Determine the (X, Y) coordinate at the center of the cell enclosing the given text.  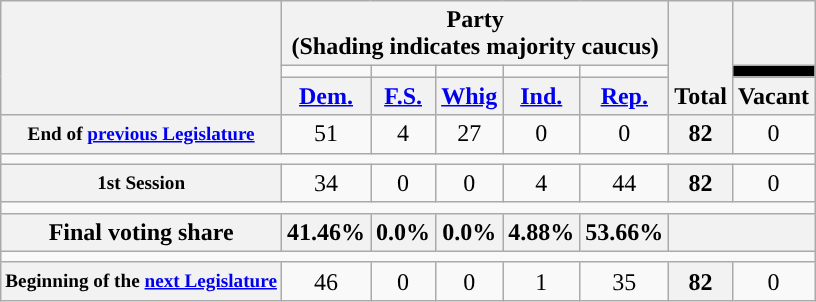
51 (326, 134)
Vacant (773, 96)
Beginning of the next Legislature (142, 281)
4.88% (542, 232)
1st Session (142, 183)
1 (542, 281)
35 (624, 281)
Total (701, 58)
44 (624, 183)
27 (470, 134)
Rep. (624, 96)
53.66% (624, 232)
41.46% (326, 232)
Whig (470, 96)
Final voting share (142, 232)
End of previous Legislature (142, 134)
Party (Shading indicates majority caucus) (476, 34)
34 (326, 183)
F.S. (404, 96)
Ind. (542, 96)
46 (326, 281)
Dem. (326, 96)
